From the cell containing the given text, extract its center point as (X, Y) coordinate. 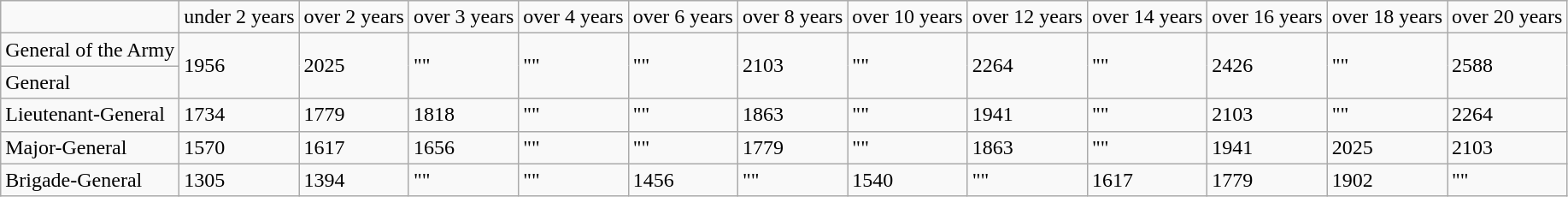
General (91, 82)
1734 (239, 115)
Brigade-General (91, 180)
over 10 years (907, 17)
1956 (239, 66)
1570 (239, 147)
Major-General (91, 147)
over 6 years (683, 17)
over 18 years (1387, 17)
over 3 years (463, 17)
over 16 years (1267, 17)
over 14 years (1147, 17)
1456 (683, 180)
2588 (1507, 66)
over 8 years (792, 17)
under 2 years (239, 17)
over 12 years (1027, 17)
over 2 years (354, 17)
2426 (1267, 66)
1656 (463, 147)
over 20 years (1507, 17)
1540 (907, 180)
General of the Army (91, 50)
1818 (463, 115)
Lieutenant-General (91, 115)
1902 (1387, 180)
over 4 years (573, 17)
1394 (354, 180)
1305 (239, 180)
